Extract the (X, Y) coordinate from the center of the cell holding the provided text.  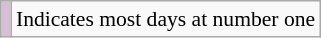
Indicates most days at number one (166, 19)
